Identify which cell holds the provided text, then report its [x, y] central coordinate. 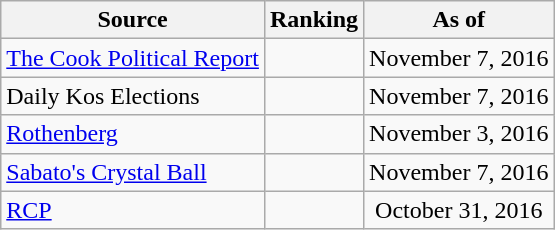
As of [459, 20]
October 31, 2016 [459, 210]
Ranking [314, 20]
Sabato's Crystal Ball [133, 172]
Source [133, 20]
RCP [133, 210]
November 3, 2016 [459, 134]
The Cook Political Report [133, 58]
Daily Kos Elections [133, 96]
Rothenberg [133, 134]
